Pinpoint the cell where the given text exists, returning its (x, y) midpoint coordinate. 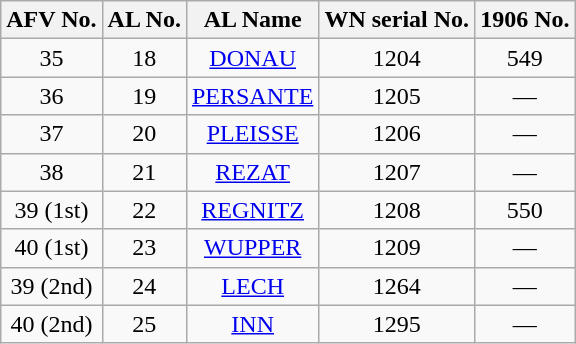
LECH (252, 286)
REZAT (252, 172)
22 (144, 210)
1208 (397, 210)
1906 No. (525, 20)
PERSANTE (252, 96)
WN serial No. (397, 20)
23 (144, 248)
40 (2nd) (52, 324)
PLEISSE (252, 134)
549 (525, 58)
1207 (397, 172)
AL Name (252, 20)
20 (144, 134)
40 (1st) (52, 248)
DONAU (252, 58)
INN (252, 324)
1209 (397, 248)
35 (52, 58)
1204 (397, 58)
REGNITZ (252, 210)
WUPPER (252, 248)
39 (2nd) (52, 286)
1205 (397, 96)
39 (1st) (52, 210)
19 (144, 96)
36 (52, 96)
550 (525, 210)
18 (144, 58)
24 (144, 286)
37 (52, 134)
1295 (397, 324)
1206 (397, 134)
38 (52, 172)
1264 (397, 286)
25 (144, 324)
21 (144, 172)
AL No. (144, 20)
AFV No. (52, 20)
